Scan for the cell matching the given text and deliver its (X, Y) coordinate at center. 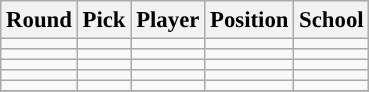
Player (168, 20)
Pick (104, 20)
Position (250, 20)
Round (39, 20)
School (332, 20)
